Provide the (x, y) coordinate of the cell's center where the given text is located.  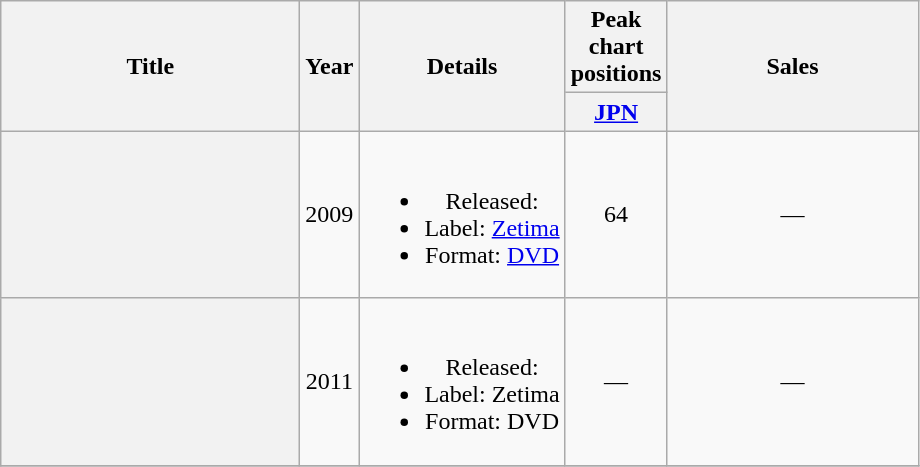
Peak chart positions (616, 47)
Title (150, 66)
JPN (616, 112)
Details (462, 66)
Sales (792, 66)
2009 (330, 214)
2011 (330, 382)
Year (330, 66)
64 (616, 214)
